Capture the cell that displays the provided text and extract its [x, y] central coordinate. 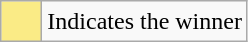
Indicates the winner [145, 22]
